Find where the given text appears and provide that cell's center as (x, y) coordinate. 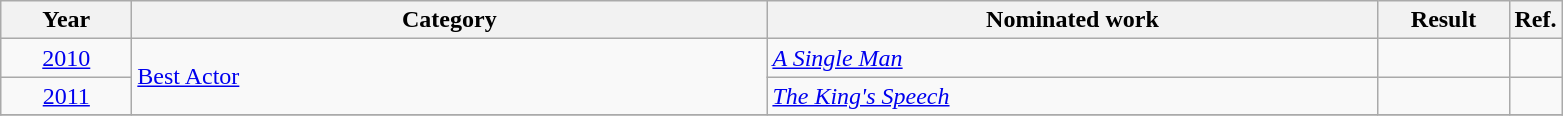
Ref. (1536, 20)
A Single Man (1072, 58)
The King's Speech (1072, 96)
Result (1444, 20)
Category (450, 20)
Best Actor (450, 77)
2010 (66, 58)
2011 (66, 96)
Year (66, 20)
Nominated work (1072, 20)
